Detect which cell encompasses the target text, then output its [x, y] center coordinate. 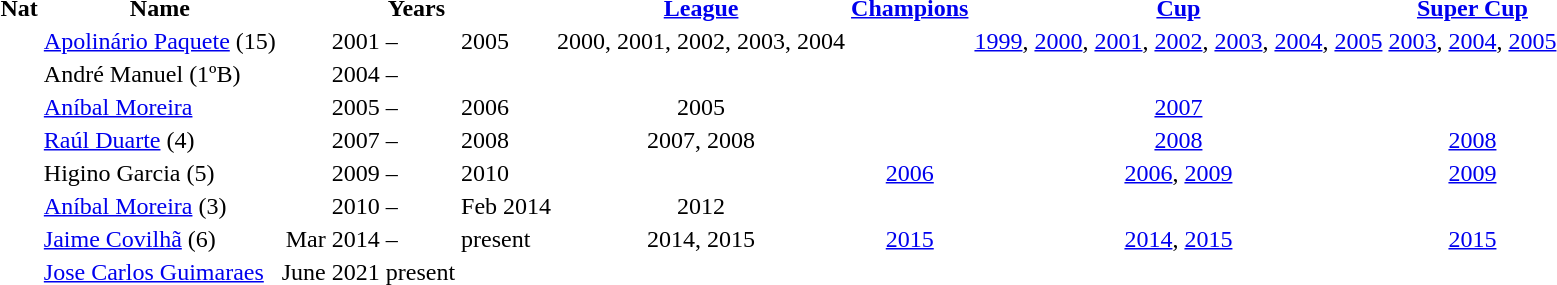
Apolinário Paquete (15) [160, 41]
2007, 2008 [702, 140]
Aníbal Moreira (3) [160, 206]
Jaime Covilhã (6) [160, 239]
2012 [702, 206]
Feb 2014 [506, 206]
2015 [910, 239]
2009 [330, 173]
André Manuel (1ºB) [160, 74]
2006, 2009 [1178, 173]
Higino Garcia (5) [160, 173]
Mar 2014 [330, 239]
Raúl Duarte (4) [160, 140]
2000, 2001, 2002, 2003, 2004 [702, 41]
2001 [330, 41]
1999, 2000, 2001, 2002, 2003, 2004, 2005 [1178, 41]
Aníbal Moreira [160, 107]
2004 [330, 74]
present [506, 239]
